Capture the cell that displays the provided text and extract its [x, y] central coordinate. 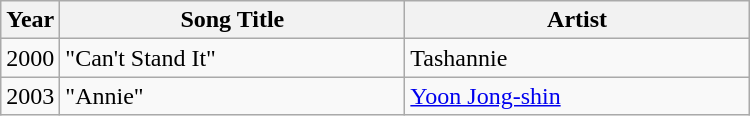
2000 [30, 58]
Yoon Jong-shin [577, 96]
Song Title [232, 20]
"Annie" [232, 96]
Year [30, 20]
2003 [30, 96]
"Can't Stand It" [232, 58]
Tashannie [577, 58]
Artist [577, 20]
